Detect which cell encompasses the target text, then output its [X, Y] center coordinate. 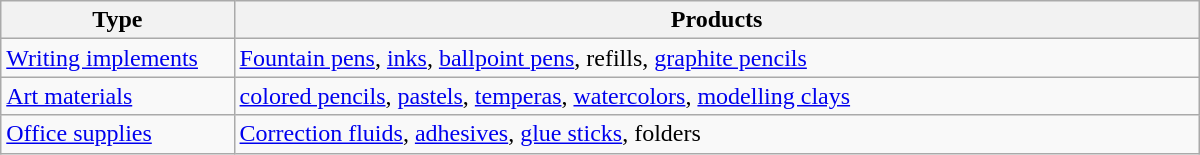
Art materials [118, 96]
Office supplies [118, 134]
Products [716, 20]
Correction fluids, adhesives, glue sticks, folders [716, 134]
Fountain pens, inks, ballpoint pens, refills, graphite pencils [716, 58]
Writing implements [118, 58]
Type [118, 20]
colored pencils, pastels, temperas, watercolors, modelling clays [716, 96]
